Find where the given text appears and provide that cell's center as (X, Y) coordinate. 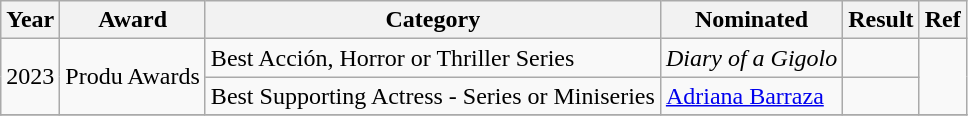
Year (30, 20)
Best Acción, Horror or Thriller Series (432, 58)
Produ Awards (133, 77)
Award (133, 20)
Adriana Barraza (751, 96)
Best Supporting Actress - Series or Miniseries (432, 96)
Diary of a Gigolo (751, 58)
Result (881, 20)
2023 (30, 77)
Category (432, 20)
Nominated (751, 20)
Ref (942, 20)
